Return (X, Y) of the center of cell containing provided text 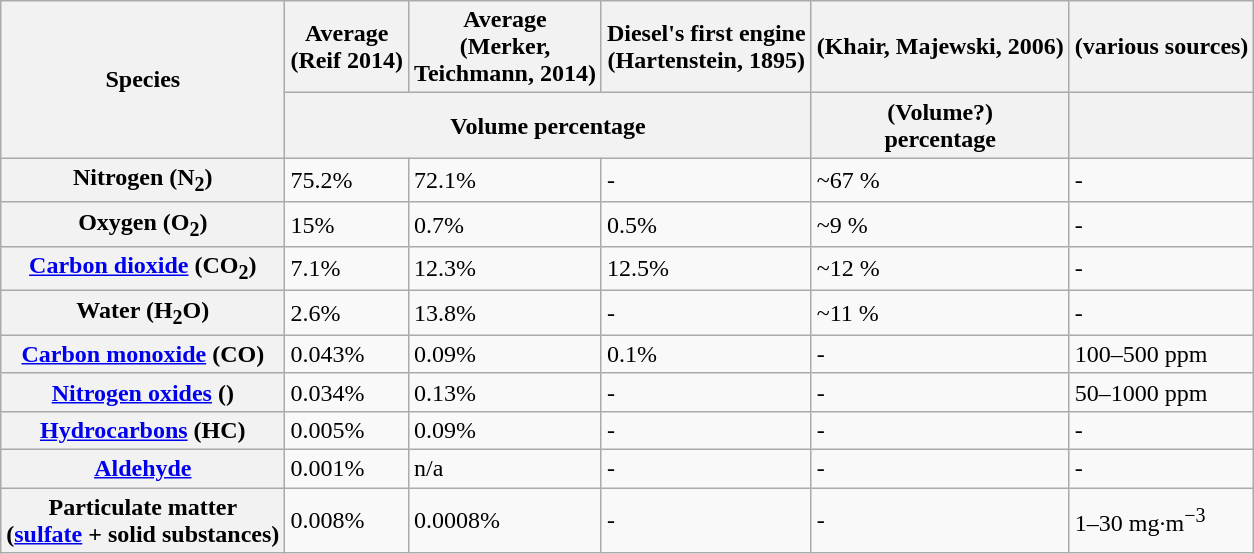
0.5% (706, 224)
Aldehyde (143, 468)
Hydrocarbons (HC) (143, 430)
~9 % (940, 224)
100–500 ppm (1162, 354)
0.0008% (506, 520)
Species (143, 80)
0.008% (347, 520)
0.001% (347, 468)
0.1% (706, 354)
0.7% (506, 224)
Diesel's first engine(Hartenstein, 1895) (706, 47)
15% (347, 224)
Average(Reif 2014) (347, 47)
Particulate matter(sulfate + solid substances) (143, 520)
1–30 mg·m−3 (1162, 520)
13.8% (506, 313)
~11 % (940, 313)
Volume percentage (548, 126)
~67 % (940, 180)
50–1000 ppm (1162, 392)
2.6% (347, 313)
12.5% (706, 269)
12.3% (506, 269)
75.2% (347, 180)
72.1% (506, 180)
0.005% (347, 430)
(Volume?)percentage (940, 126)
n/a (506, 468)
(various sources) (1162, 47)
Nitrogen oxides () (143, 392)
0.043% (347, 354)
~12 % (940, 269)
0.034% (347, 392)
Carbon monoxide (CO) (143, 354)
Average(Merker,Teichmann, 2014) (506, 47)
(Khair, Majewski, 2006) (940, 47)
Oxygen (O2) (143, 224)
0.13% (506, 392)
Water (H2O) (143, 313)
Carbon dioxide (CO2) (143, 269)
Nitrogen (N2) (143, 180)
7.1% (347, 269)
